For the text-containing cell, return its midpoint in [x, y] coordinate format. 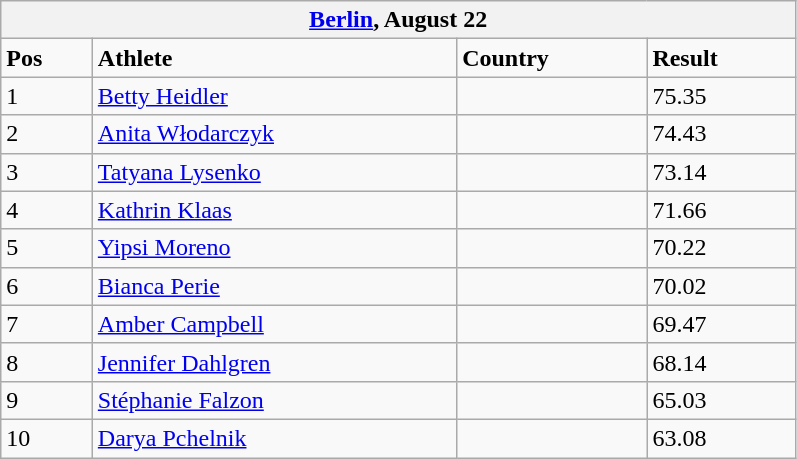
Tatyana Lysenko [274, 172]
68.14 [722, 362]
70.22 [722, 248]
Athlete [274, 58]
Country [552, 58]
Bianca Perie [274, 286]
74.43 [722, 134]
Berlin, August 22 [398, 20]
71.66 [722, 210]
65.03 [722, 400]
75.35 [722, 96]
3 [47, 172]
7 [47, 324]
Betty Heidler [274, 96]
10 [47, 438]
Darya Pchelnik [274, 438]
1 [47, 96]
9 [47, 400]
Stéphanie Falzon [274, 400]
69.47 [722, 324]
8 [47, 362]
Jennifer Dahlgren [274, 362]
Yipsi Moreno [274, 248]
Kathrin Klaas [274, 210]
6 [47, 286]
Amber Campbell [274, 324]
73.14 [722, 172]
Result [722, 58]
4 [47, 210]
Anita Włodarczyk [274, 134]
5 [47, 248]
2 [47, 134]
70.02 [722, 286]
Pos [47, 58]
63.08 [722, 438]
